Return [x, y] of the center of cell containing provided text 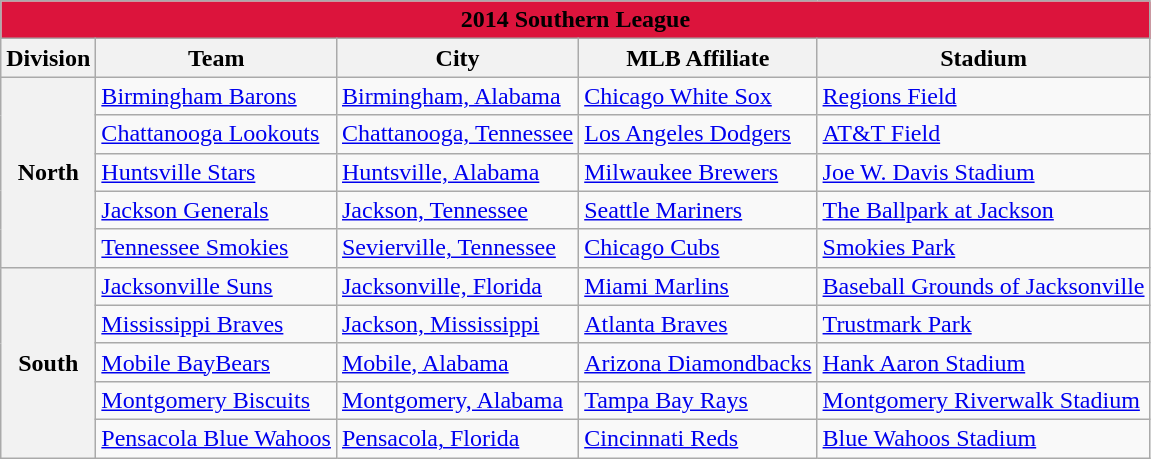
Pensacola Blue Wahoos [216, 438]
Tampa Bay Rays [698, 400]
Chattanooga, Tennessee [457, 134]
North [48, 172]
Joe W. Davis Stadium [984, 172]
Smokies Park [984, 248]
Arizona Diamondbacks [698, 362]
Miami Marlins [698, 286]
Mobile, Alabama [457, 362]
Huntsville Stars [216, 172]
Montgomery Riverwalk Stadium [984, 400]
Baseball Grounds of Jacksonville [984, 286]
Mississippi Braves [216, 324]
Mobile BayBears [216, 362]
Jackson, Mississippi [457, 324]
MLB Affiliate [698, 58]
Montgomery, Alabama [457, 400]
Birmingham Barons [216, 96]
Trustmark Park [984, 324]
Jackson Generals [216, 210]
Atlanta Braves [698, 324]
Team [216, 58]
Blue Wahoos Stadium [984, 438]
Birmingham, Alabama [457, 96]
Chattanooga Lookouts [216, 134]
Montgomery Biscuits [216, 400]
Jacksonville, Florida [457, 286]
Tennessee Smokies [216, 248]
Pensacola, Florida [457, 438]
Chicago Cubs [698, 248]
City [457, 58]
AT&T Field [984, 134]
Huntsville, Alabama [457, 172]
Sevierville, Tennessee [457, 248]
Seattle Mariners [698, 210]
Hank Aaron Stadium [984, 362]
Regions Field [984, 96]
Cincinnati Reds [698, 438]
Los Angeles Dodgers [698, 134]
2014 Southern League [576, 20]
Division [48, 58]
Jacksonville Suns [216, 286]
South [48, 362]
Milwaukee Brewers [698, 172]
The Ballpark at Jackson [984, 210]
Chicago White Sox [698, 96]
Stadium [984, 58]
Jackson, Tennessee [457, 210]
